Pinpoint the cell where the given text exists, returning its [x, y] midpoint coordinate. 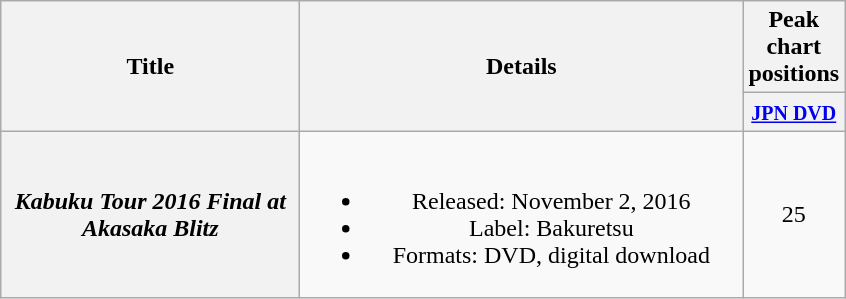
Title [150, 66]
Details [522, 66]
JPN DVD [794, 112]
Peak chart positions [794, 47]
25 [794, 214]
Kabuku Tour 2016 Final at Akasaka Blitz [150, 214]
Released: November 2, 2016Label: BakuretsuFormats: DVD, digital download [522, 214]
